Detect which cell encompasses the target text, then output its (x, y) center coordinate. 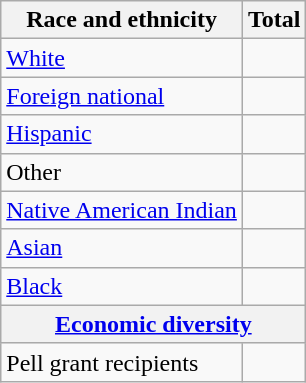
Hispanic (122, 134)
Race and ethnicity (122, 20)
White (122, 58)
Economic diversity (154, 324)
Other (122, 172)
Native American Indian (122, 210)
Black (122, 286)
Total (274, 20)
Foreign national (122, 96)
Pell grant recipients (122, 362)
Asian (122, 248)
